Pinpoint the cell where the given text exists, returning its (X, Y) midpoint coordinate. 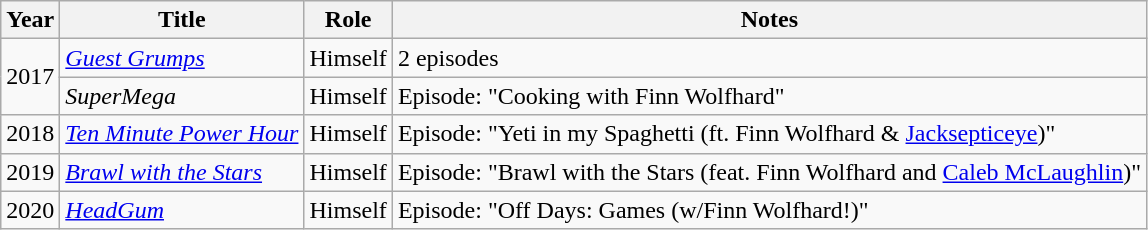
Title (182, 20)
2017 (30, 77)
Role (348, 20)
Year (30, 20)
Episode: "Off Days: Games (w/Finn Wolfhard!)" (769, 210)
Brawl with the Stars (182, 172)
Episode: "Cooking with Finn Wolfhard" (769, 96)
2018 (30, 134)
2 episodes (769, 58)
Episode: "Brawl with the Stars (feat. Finn Wolfhard and Caleb McLaughlin)" (769, 172)
Ten Minute Power Hour (182, 134)
HeadGum (182, 210)
Notes (769, 20)
2020 (30, 210)
2019 (30, 172)
Episode: "Yeti in my Spaghetti (ft. Finn Wolfhard & Jacksepticeye)" (769, 134)
SuperMega (182, 96)
Guest Grumps (182, 58)
